For the text-containing cell, return its midpoint in [x, y] coordinate format. 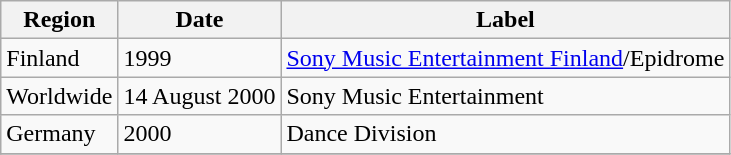
2000 [200, 134]
Label [506, 20]
Germany [60, 134]
Date [200, 20]
Sony Music Entertainment Finland/Epidrome [506, 58]
Region [60, 20]
1999 [200, 58]
14 August 2000 [200, 96]
Dance Division [506, 134]
Worldwide [60, 96]
Finland [60, 58]
Sony Music Entertainment [506, 96]
